For the text-containing cell, return its midpoint in (x, y) coordinate format. 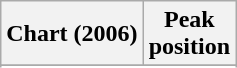
Chart (2006) (72, 34)
Peakposition (189, 34)
